Find where the given text appears and provide that cell's center as [x, y] coordinate. 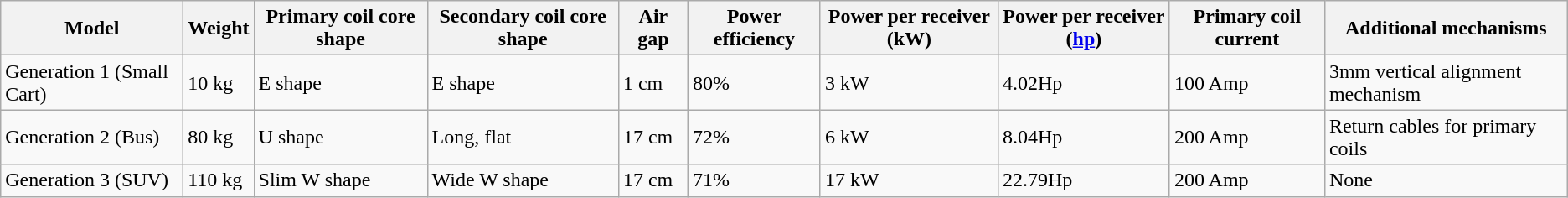
Model [92, 29]
8.04Hp [1084, 138]
110 kg [219, 180]
1 cm [653, 82]
80 kg [219, 138]
22.79Hp [1084, 180]
Power per receiver (hp) [1084, 29]
Primary coil current [1246, 29]
Air gap [653, 29]
17 kW [909, 180]
Generation 1 (Small Cart) [92, 82]
Secondary coil core shape [523, 29]
Wide W shape [523, 180]
Power per receiver (kW) [909, 29]
Slim W shape [340, 180]
Additional mechanisms [1446, 29]
None [1446, 180]
Power efficiency [754, 29]
Return cables for primary coils [1446, 138]
71% [754, 180]
U shape [340, 138]
80% [754, 82]
4.02Hp [1084, 82]
3mm vertical alignment mechanism [1446, 82]
Weight [219, 29]
6 kW [909, 138]
72% [754, 138]
Generation 2 (Bus) [92, 138]
100 Amp [1246, 82]
3 kW [909, 82]
Generation 3 (SUV) [92, 180]
10 kg [219, 82]
Long, flat [523, 138]
Primary coil core shape [340, 29]
